Locate the cell with the specified text and output its (X, Y) center coordinate. 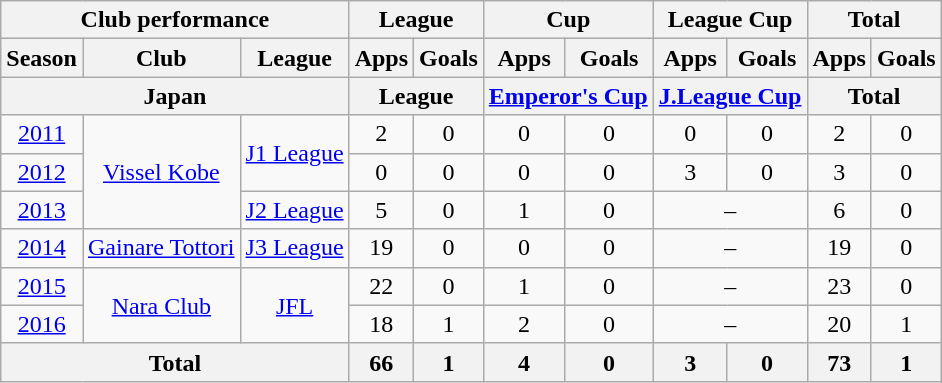
2011 (42, 134)
J3 League (294, 248)
J.League Cup (730, 96)
73 (839, 362)
J1 League (294, 153)
5 (381, 210)
JFL (294, 305)
22 (381, 286)
Season (42, 58)
6 (839, 210)
18 (381, 324)
23 (839, 286)
2016 (42, 324)
J2 League (294, 210)
4 (524, 362)
Vissel Kobe (161, 172)
2015 (42, 286)
66 (381, 362)
2014 (42, 248)
Club (161, 58)
2013 (42, 210)
League Cup (730, 20)
Emperor's Cup (568, 96)
2012 (42, 172)
Gainare Tottori (161, 248)
Cup (568, 20)
20 (839, 324)
Club performance (175, 20)
Nara Club (161, 305)
Japan (175, 96)
